Output the (X, Y) coordinate of the center of the cell containing the given text.  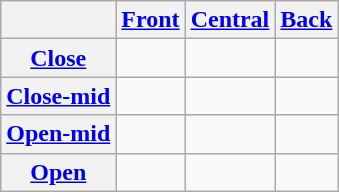
Central (230, 20)
Front (150, 20)
Open-mid (58, 134)
Back (306, 20)
Close-mid (58, 96)
Close (58, 58)
Open (58, 172)
